For the text-containing cell, return its midpoint in [X, Y] coordinate format. 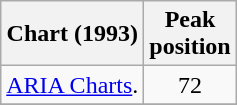
72 [190, 85]
Peakposition [190, 34]
ARIA Charts. [72, 85]
Chart (1993) [72, 34]
